From the cell containing the given text, extract its center point as (X, Y) coordinate. 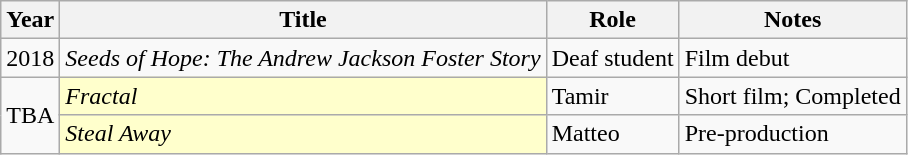
Year (30, 20)
Film debut (792, 58)
Seeds of Hope: The Andrew Jackson Foster Story (303, 58)
Short film; Completed (792, 96)
2018 (30, 58)
Fractal (303, 96)
Deaf student (612, 58)
Title (303, 20)
Steal Away (303, 134)
Notes (792, 20)
Role (612, 20)
Tamir (612, 96)
TBA (30, 115)
Matteo (612, 134)
Pre-production (792, 134)
